From the cell containing the given text, extract its center point as [X, Y] coordinate. 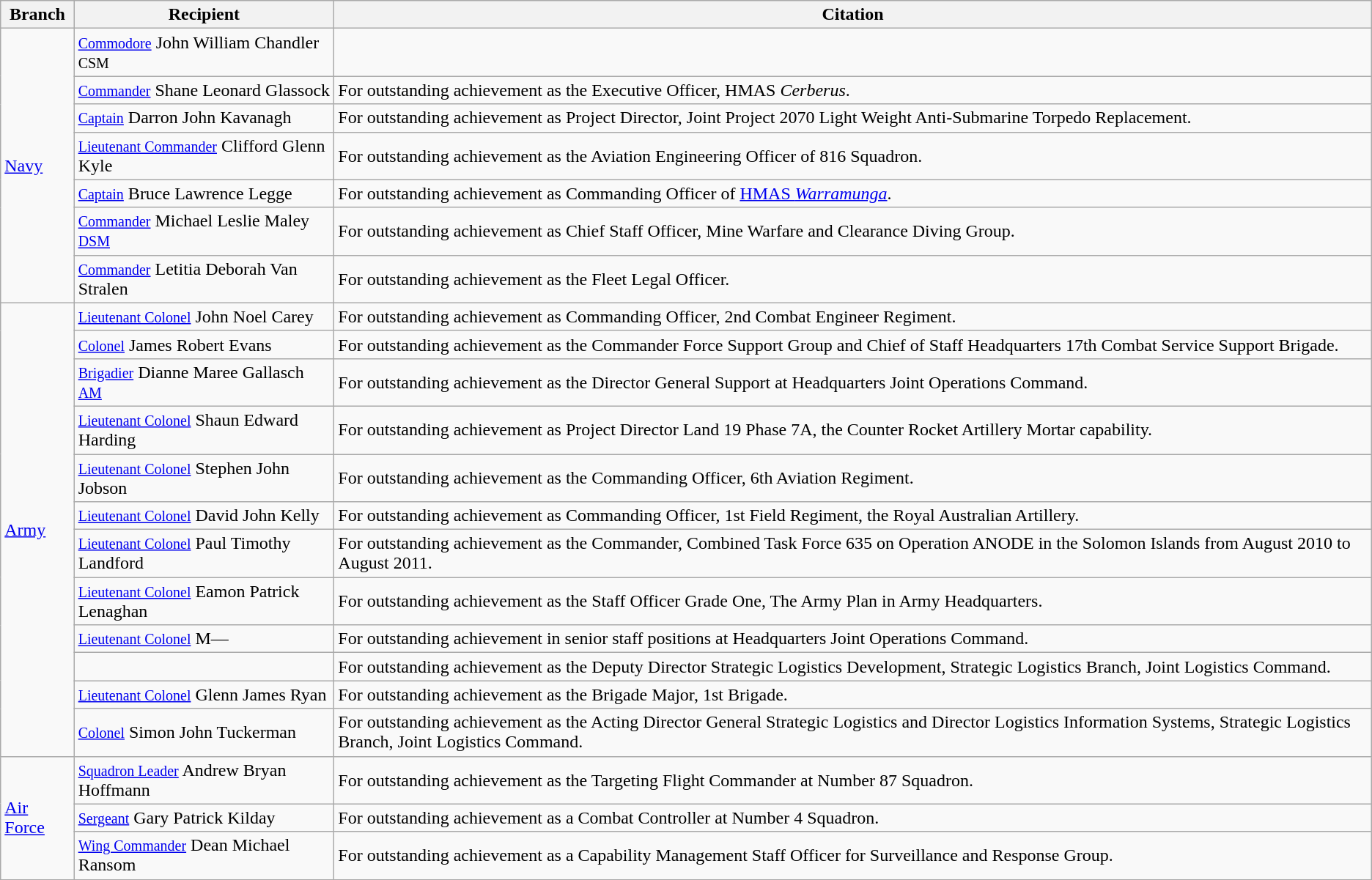
Lieutenant Colonel Paul Timothy Landford [204, 554]
Recipient [204, 15]
For outstanding achievement as the Deputy Director Strategic Logistics Development, Strategic Logistics Branch, Joint Logistics Command. [853, 667]
For outstanding achievement as the Commander Force Support Group and Chief of Staff Headquarters 17th Combat Service Support Brigade. [853, 344]
Lieutenant Colonel John Noel Carey [204, 317]
Lieutenant Colonel David John Kelly [204, 516]
For outstanding achievement as the Executive Officer, HMAS Cerberus. [853, 90]
Commander Letitia Deborah Van Stralen [204, 278]
Commodore John William Chandler CSM [204, 53]
For outstanding achievement as Project Director Land 19 Phase 7A, the Counter Rocket Artillery Mortar capability. [853, 429]
For outstanding achievement as the Fleet Legal Officer. [853, 278]
Lieutenant Colonel Stephen John Jobson [204, 478]
Sergeant Gary Patrick Kilday [204, 818]
For outstanding achievement as the Commander, Combined Task Force 635 on Operation ANODE in the Solomon Islands from August 2010 to August 2011. [853, 554]
Colonel James Robert Evans [204, 344]
Lieutenant Colonel Eamon Patrick Lenaghan [204, 601]
For outstanding achievement as the Targeting Flight Commander at Number 87 Squadron. [853, 780]
Commander Shane Leonard Glassock [204, 90]
For outstanding achievement as Commanding Officer of HMAS Warramunga. [853, 193]
Air Force [37, 818]
Wing Commander Dean Michael Ransom [204, 856]
Colonel Simon John Tuckerman [204, 733]
Brigadier Dianne Maree Gallasch AM [204, 382]
For outstanding achievement as Commanding Officer, 2nd Combat Engineer Regiment. [853, 317]
For outstanding achievement as the Brigade Major, 1st Brigade. [853, 695]
For outstanding achievement as a Capability Management Staff Officer for Surveillance and Response Group. [853, 856]
Captain Bruce Lawrence Legge [204, 193]
Lieutenant Colonel Glenn James Ryan [204, 695]
Lieutenant Colonel Shaun Edward Harding [204, 429]
Lieutenant Colonel M— [204, 639]
For outstanding achievement in senior staff positions at Headquarters Joint Operations Command. [853, 639]
Squadron Leader Andrew Bryan Hoffmann [204, 780]
For outstanding achievement as the Staff Officer Grade One, The Army Plan in Army Headquarters. [853, 601]
Army [37, 529]
Branch [37, 15]
For outstanding achievement as Commanding Officer, 1st Field Regiment, the Royal Australian Artillery. [853, 516]
For outstanding achievement as Project Director, Joint Project 2070 Light Weight Anti-Submarine Torpedo Replacement. [853, 118]
For outstanding achievement as the Commanding Officer, 6th Aviation Regiment. [853, 478]
Lieutenant Commander Clifford Glenn Kyle [204, 155]
Captain Darron John Kavanagh [204, 118]
Commander Michael Leslie Maley DSM [204, 232]
For outstanding achievement as Chief Staff Officer, Mine Warfare and Clearance Diving Group. [853, 232]
For outstanding achievement as a Combat Controller at Number 4 Squadron. [853, 818]
Citation [853, 15]
For outstanding achievement as the Aviation Engineering Officer of 816 Squadron. [853, 155]
Navy [37, 166]
For outstanding achievement as the Director General Support at Headquarters Joint Operations Command. [853, 382]
